Find where the given text appears and provide that cell's center as (x, y) coordinate. 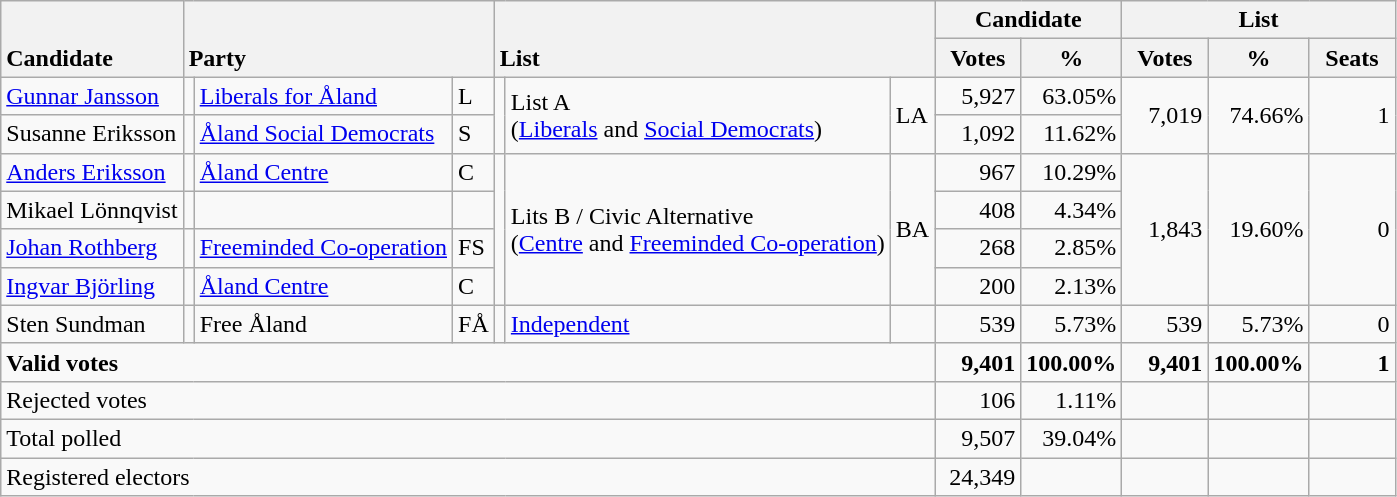
Gunnar Jansson (92, 96)
7,019 (1165, 115)
106 (978, 400)
1,843 (1165, 229)
Party (338, 39)
Susanne Eriksson (92, 134)
Total polled (468, 438)
S (474, 134)
Registered electors (468, 477)
BA (912, 229)
Free Åland (323, 324)
967 (978, 172)
5,927 (978, 96)
39.04% (1072, 438)
Seats (1352, 58)
FS (474, 248)
Johan Rothberg (92, 248)
Rejected votes (468, 400)
Independent (698, 324)
11.62% (1072, 134)
10.29% (1072, 172)
19.60% (1258, 229)
LA (912, 115)
1,092 (978, 134)
408 (978, 210)
Mikael Lönnqvist (92, 210)
Freeminded Co-operation (323, 248)
FÅ (474, 324)
Lits B / Civic Alternative(Centre and Freeminded Co-operation) (698, 229)
74.66% (1258, 115)
63.05% (1072, 96)
Ingvar Björling (92, 286)
268 (978, 248)
Anders Eriksson (92, 172)
9,507 (978, 438)
2.85% (1072, 248)
200 (978, 286)
1.11% (1072, 400)
L (474, 96)
2.13% (1072, 286)
Liberals for Åland (323, 96)
Åland Social Democrats (323, 134)
Sten Sundman (92, 324)
4.34% (1072, 210)
24,349 (978, 477)
List A(Liberals and Social Democrats) (698, 115)
Valid votes (468, 362)
